Search for the cell housing the specified text and yield its [X, Y] center coordinate. 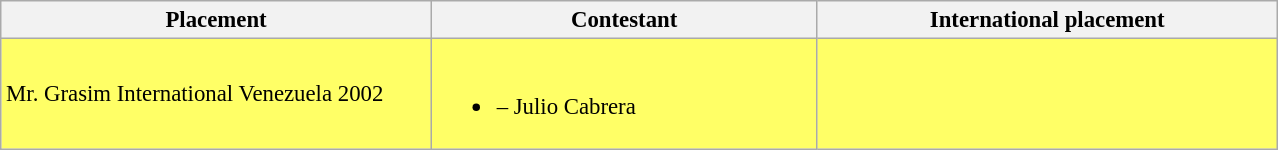
Contestant [624, 20]
Mr. Grasim International Venezuela 2002 [216, 94]
International placement [1048, 20]
Placement [216, 20]
– Julio Cabrera [624, 94]
